Output the (x, y) coordinate of the center of the cell containing the given text.  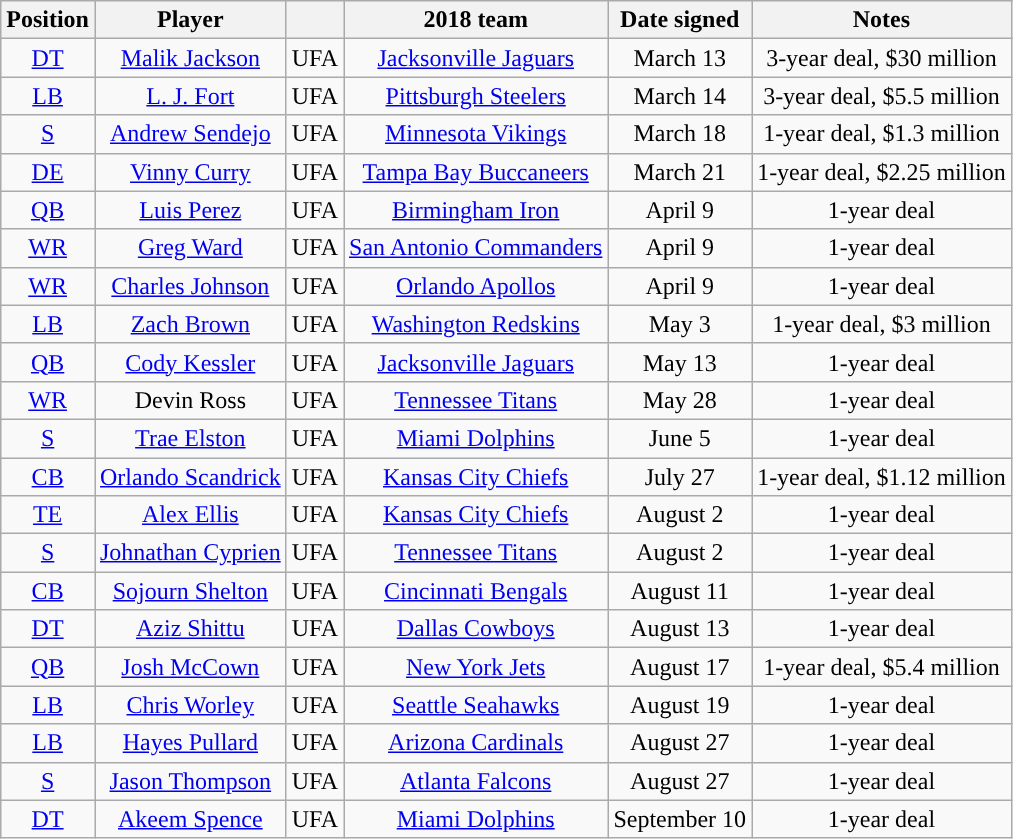
Cincinnati Bengals (476, 591)
San Antonio Commanders (476, 248)
1-year deal, $5.4 million (882, 667)
TE (48, 515)
1-year deal, $2.25 million (882, 172)
New York Jets (476, 667)
May 13 (680, 362)
Dallas Cowboys (476, 629)
Malik Jackson (190, 58)
Chris Worley (190, 705)
Hayes Pullard (190, 743)
Greg Ward (190, 248)
June 5 (680, 438)
May 3 (680, 324)
Atlanta Falcons (476, 781)
Birmingham Iron (476, 210)
2018 team (476, 20)
Position (48, 20)
Vinny Curry (190, 172)
1-year deal, $3 million (882, 324)
March 13 (680, 58)
Notes (882, 20)
Orlando Apollos (476, 286)
Johnathan Cyprien (190, 553)
July 27 (680, 477)
3-year deal, $5.5 million (882, 96)
Josh McCown (190, 667)
Andrew Sendejo (190, 134)
August 13 (680, 629)
Trae Elston (190, 438)
Aziz Shittu (190, 629)
August 11 (680, 591)
March 18 (680, 134)
Minnesota Vikings (476, 134)
Seattle Seahawks (476, 705)
September 10 (680, 819)
Arizona Cardinals (476, 743)
1-year deal, $1.12 million (882, 477)
March 21 (680, 172)
L. J. Fort (190, 96)
Alex Ellis (190, 515)
Devin Ross (190, 400)
DE (48, 172)
Pittsburgh Steelers (476, 96)
Akeem Spence (190, 819)
March 14 (680, 96)
Jason Thompson (190, 781)
Zach Brown (190, 324)
Player (190, 20)
Sojourn Shelton (190, 591)
Orlando Scandrick (190, 477)
Luis Perez (190, 210)
May 28 (680, 400)
Washington Redskins (476, 324)
Tampa Bay Buccaneers (476, 172)
3-year deal, $30 million (882, 58)
Cody Kessler (190, 362)
1-year deal, $1.3 million (882, 134)
Date signed (680, 20)
August 17 (680, 667)
August 19 (680, 705)
Charles Johnson (190, 286)
